Locate the cell with the specified text and output its [X, Y] center coordinate. 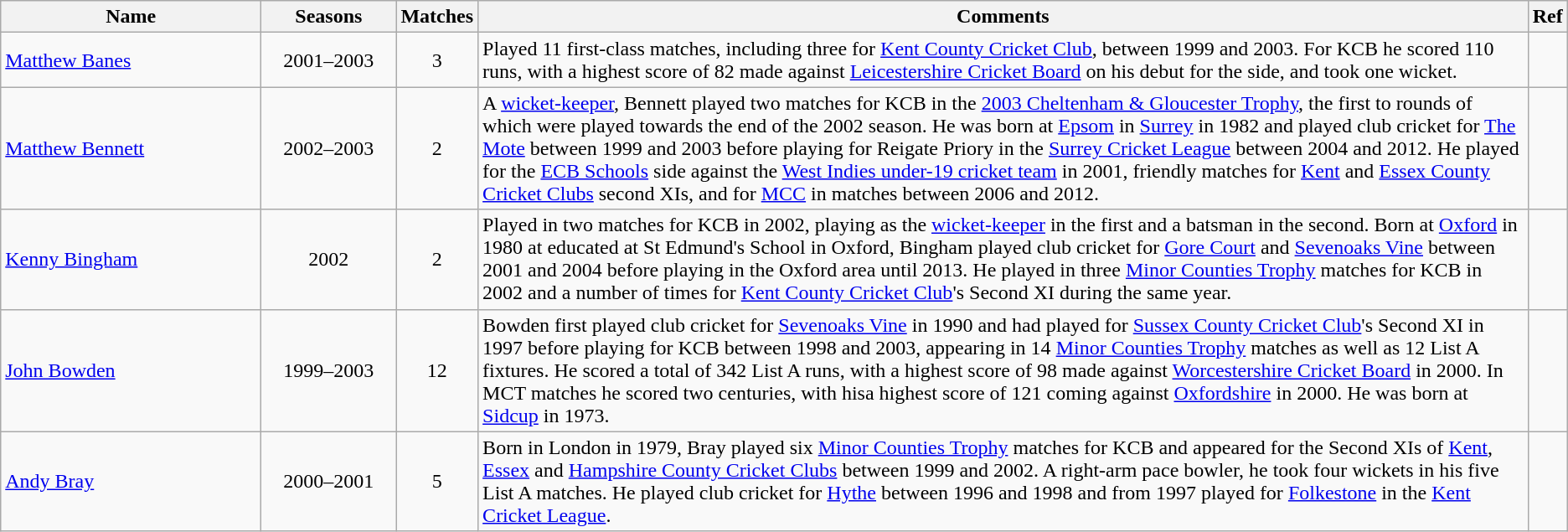
Matthew Bennett [131, 148]
2002 [328, 260]
5 [437, 481]
12 [437, 370]
2000–2001 [328, 481]
Name [131, 17]
Matthew Banes [131, 60]
1999–2003 [328, 370]
Matches [437, 17]
Ref [1548, 17]
Kenny Bingham [131, 260]
2002–2003 [328, 148]
Seasons [328, 17]
3 [437, 60]
Comments [1003, 17]
2001–2003 [328, 60]
Andy Bray [131, 481]
John Bowden [131, 370]
